Locate the cell with the specified text and output its [X, Y] center coordinate. 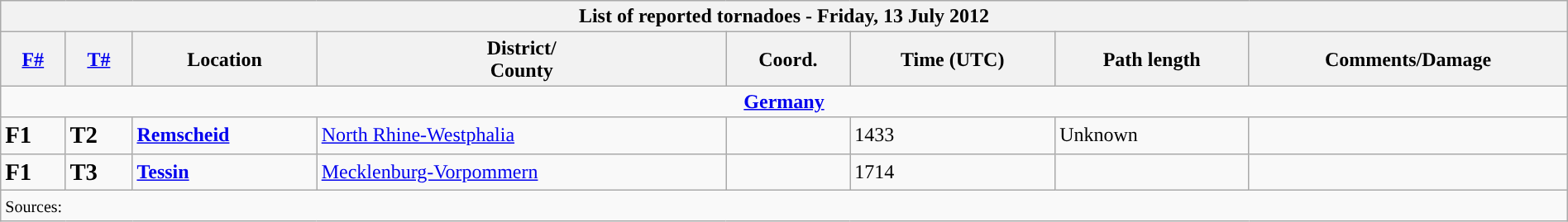
1433 [953, 135]
Path length [1152, 59]
North Rhine-Westphalia [521, 135]
Mecklenburg-Vorpommern [521, 172]
T3 [99, 172]
District/County [521, 59]
Sources: [784, 205]
Comments/Damage [1408, 59]
T# [99, 59]
Remscheid [225, 135]
Location [225, 59]
T2 [99, 135]
Coord. [788, 59]
Germany [784, 102]
F# [33, 59]
Time (UTC) [953, 59]
Unknown [1152, 135]
1714 [953, 172]
List of reported tornadoes - Friday, 13 July 2012 [784, 17]
Tessin [225, 172]
